Output the (X, Y) coordinate of the center of the cell containing the given text.  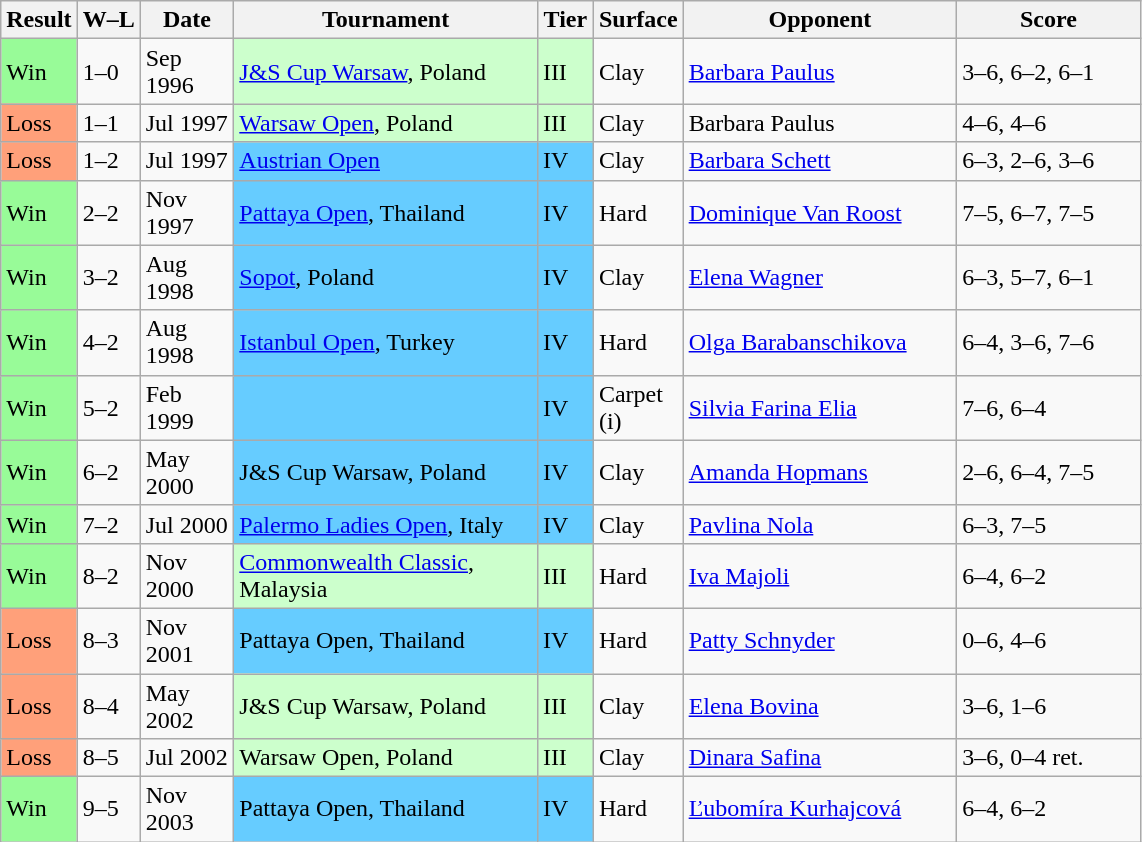
Tournament (386, 20)
Istanbul Open, Turkey (386, 342)
1–1 (108, 123)
Olga Barabanschikova (820, 342)
Silvia Farina Elia (820, 408)
6–3, 7–5 (1049, 524)
Sep 1996 (187, 72)
3–6, 6–2, 6–1 (1049, 72)
8–4 (108, 706)
7–2 (108, 524)
Surface (638, 20)
Austrian Open (386, 161)
6–4, 3–6, 7–6 (1049, 342)
5–2 (108, 408)
4–2 (108, 342)
Jul 2000 (187, 524)
W–L (108, 20)
6–2 (108, 472)
2–2 (108, 212)
Pavlina Nola (820, 524)
Result (39, 20)
Dinara Safina (820, 758)
Jul 2002 (187, 758)
Nov 2001 (187, 640)
Nov 2003 (187, 810)
8–3 (108, 640)
9–5 (108, 810)
Carpet (i) (638, 408)
3–6, 1–6 (1049, 706)
Palermo Ladies Open, Italy (386, 524)
Sopot, Poland (386, 278)
3–6, 0–4 ret. (1049, 758)
Feb 1999 (187, 408)
3–2 (108, 278)
Commonwealth Classic, Malaysia (386, 576)
6–3, 5–7, 6–1 (1049, 278)
1–0 (108, 72)
Barbara Schett (820, 161)
Elena Wagner (820, 278)
Ľubomíra Kurhajcová (820, 810)
Date (187, 20)
Patty Schnyder (820, 640)
2–6, 6–4, 7–5 (1049, 472)
Iva Majoli (820, 576)
Nov 1997 (187, 212)
Tier (565, 20)
1–2 (108, 161)
6–3, 2–6, 3–6 (1049, 161)
May 2002 (187, 706)
Amanda Hopmans (820, 472)
4–6, 4–6 (1049, 123)
Score (1049, 20)
7–6, 6–4 (1049, 408)
7–5, 6–7, 7–5 (1049, 212)
8–5 (108, 758)
0–6, 4–6 (1049, 640)
Nov 2000 (187, 576)
Dominique Van Roost (820, 212)
Opponent (820, 20)
8–2 (108, 576)
May 2000 (187, 472)
Elena Bovina (820, 706)
